Provide the [x, y] coordinate of the cell's center where the given text is located.  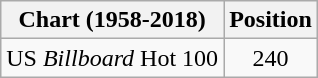
Chart (1958-2018) [112, 20]
240 [271, 58]
Position [271, 20]
US Billboard Hot 100 [112, 58]
